Detect which cell encompasses the target text, then output its [x, y] center coordinate. 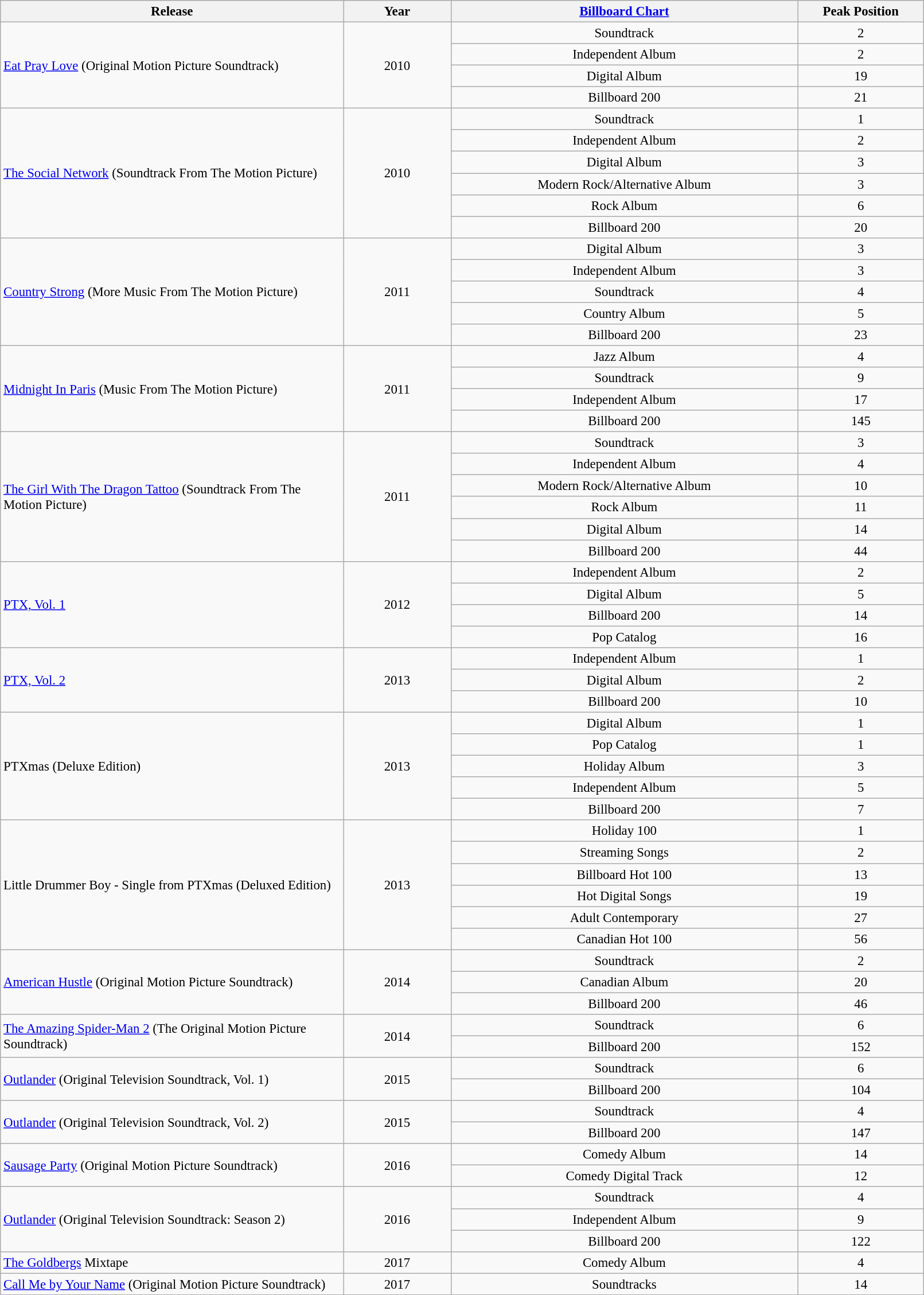
12 [861, 1176]
Outlander (Original Television Soundtrack, Vol. 2) [172, 1122]
13 [861, 874]
Hot Digital Songs [624, 896]
Country Album [624, 313]
PTX, Vol. 1 [172, 604]
The Amazing Spider-Man 2 (The Original Motion Picture Soundtrack) [172, 1036]
American Hustle (Original Motion Picture Soundtrack) [172, 982]
Country Strong (More Music From The Motion Picture) [172, 291]
147 [861, 1133]
Holiday 100 [624, 831]
Outlander (Original Television Soundtrack: Season 2) [172, 1220]
104 [861, 1090]
Midnight In Paris (Music From The Motion Picture) [172, 388]
Holiday Album [624, 767]
The Goldbergs Mixtape [172, 1262]
Peak Position [861, 11]
Jazz Album [624, 356]
Sausage Party (Original Motion Picture Soundtrack) [172, 1165]
145 [861, 421]
Outlander (Original Television Soundtrack, Vol. 1) [172, 1079]
The Girl With The Dragon Tattoo (Soundtrack From The Motion Picture) [172, 497]
2012 [397, 604]
17 [861, 400]
Call Me by Your Name (Original Motion Picture Soundtrack) [172, 1284]
Little Drummer Boy - Single from PTXmas (Deluxed Edition) [172, 885]
23 [861, 335]
27 [861, 917]
The Social Network (Soundtrack From The Motion Picture) [172, 173]
11 [861, 508]
Canadian Album [624, 982]
Streaming Songs [624, 853]
PTXmas (Deluxe Edition) [172, 767]
46 [861, 1004]
21 [861, 98]
Comedy Digital Track [624, 1176]
Billboard Chart [624, 11]
Soundtracks [624, 1284]
Year [397, 11]
44 [861, 551]
Release [172, 11]
PTX, Vol. 2 [172, 680]
16 [861, 637]
152 [861, 1047]
Eat Pray Love (Original Motion Picture Soundtrack) [172, 65]
Billboard Hot 100 [624, 874]
Adult Contemporary [624, 917]
Canadian Hot 100 [624, 939]
7 [861, 810]
56 [861, 939]
122 [861, 1241]
